For the text-containing cell, return its midpoint in [x, y] coordinate format. 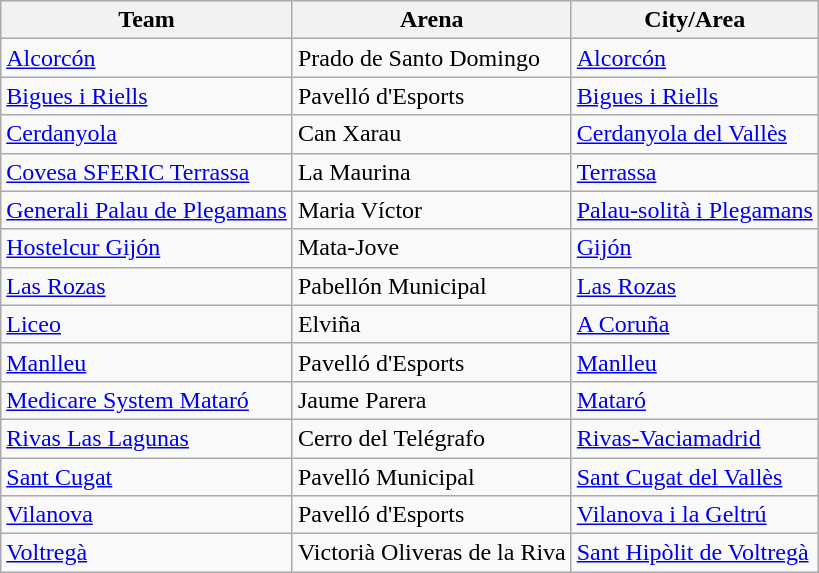
Team [147, 20]
Mataró [694, 400]
Palau-solità i Plegamans [694, 210]
Liceo [147, 324]
La Maurina [432, 172]
Gijón [694, 248]
Arena [432, 20]
Cerro del Telégrafo [432, 438]
Maria Víctor [432, 210]
Cerdanyola [147, 134]
Mata-Jove [432, 248]
Can Xarau [432, 134]
Vilanova [147, 515]
Sant Cugat del Vallès [694, 477]
Jaume Parera [432, 400]
Rivas-Vaciamadrid [694, 438]
Medicare System Mataró [147, 400]
Cerdanyola del Vallès [694, 134]
Sant Hipòlit de Voltregà [694, 553]
Hostelcur Gijón [147, 248]
Covesa SFERIC Terrassa [147, 172]
Sant Cugat [147, 477]
City/Area [694, 20]
Terrassa [694, 172]
Pabellón Municipal [432, 286]
Victorià Oliveras de la Riva [432, 553]
Voltregà [147, 553]
Vilanova i la Geltrú [694, 515]
Generali Palau de Plegamans [147, 210]
Pavelló Municipal [432, 477]
Rivas Las Lagunas [147, 438]
Elviña [432, 324]
A Coruña [694, 324]
Prado de Santo Domingo [432, 58]
